Output the [X, Y] coordinate of the center of the cell containing the given text.  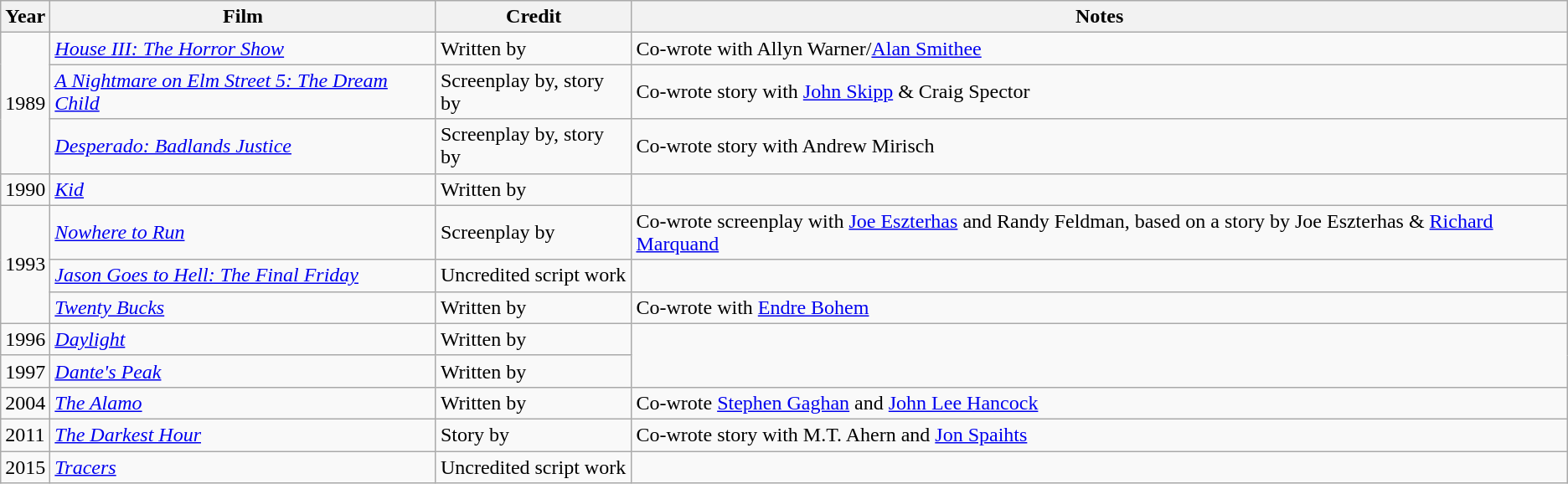
Dante's Peak [243, 371]
1997 [25, 371]
Nowhere to Run [243, 233]
Tracers [243, 466]
Story by [534, 435]
Co-wrote story with John Skipp & Craig Spector [1099, 92]
Co-wrote Stephen Gaghan and John Lee Hancock [1099, 403]
1990 [25, 189]
Film [243, 17]
Co-wrote with Endre Bohem [1099, 307]
Daylight [243, 339]
House III: The Horror Show [243, 49]
Notes [1099, 17]
Screenplay by [534, 233]
The Darkest Hour [243, 435]
2015 [25, 466]
Co-wrote screenplay with Joe Eszterhas and Randy Feldman, based on a story by Joe Eszterhas & Richard Marquand [1099, 233]
Twenty Bucks [243, 307]
2011 [25, 435]
2004 [25, 403]
A Nightmare on Elm Street 5: The Dream Child [243, 92]
Year [25, 17]
Credit [534, 17]
Kid [243, 189]
Co-wrote story with Andrew Mirisch [1099, 146]
1989 [25, 103]
Jason Goes to Hell: The Final Friday [243, 275]
The Alamo [243, 403]
Co-wrote story with M.T. Ahern and Jon Spaihts [1099, 435]
Desperado: Badlands Justice [243, 146]
1996 [25, 339]
1993 [25, 265]
Co-wrote with Allyn Warner/Alan Smithee [1099, 49]
